Identify which cell holds the provided text, then report its (x, y) central coordinate. 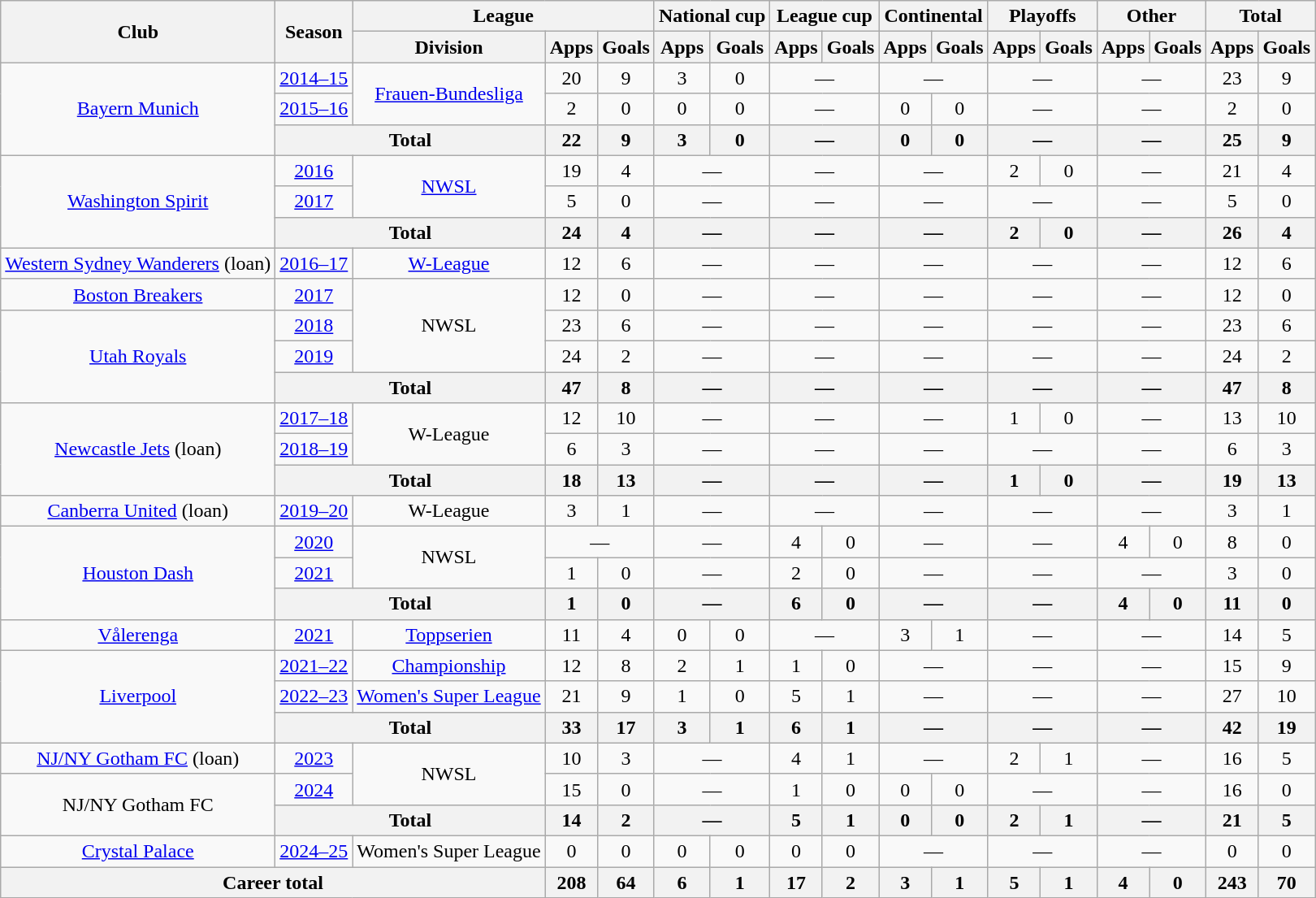
Championship (448, 666)
Career total (273, 882)
Season (314, 32)
League (504, 16)
NJ/NY Gotham FC (loan) (138, 758)
Canberra United (loan) (138, 511)
2019–20 (314, 511)
2018 (314, 325)
League cup (825, 16)
20 (571, 78)
Houston Dash (138, 573)
Bayern Munich (138, 109)
64 (626, 882)
70 (1287, 882)
2018–19 (314, 449)
Frauen-Bundesliga (448, 93)
Playoffs (1042, 16)
2024–25 (314, 851)
Washington Spirit (138, 202)
Liverpool (138, 696)
25 (1232, 140)
33 (571, 727)
Vålerenga (138, 635)
Other (1151, 16)
26 (1232, 232)
National cup (712, 16)
Utah Royals (138, 356)
27 (1232, 696)
Boston Breakers (138, 294)
2017–18 (314, 419)
18 (571, 480)
2019 (314, 356)
243 (1232, 882)
208 (571, 882)
Western Sydney Wanderers (loan) (138, 263)
Crystal Palace (138, 851)
2016–17 (314, 263)
Club (138, 32)
2024 (314, 789)
22 (571, 140)
NJ/NY Gotham FC (138, 805)
2022–23 (314, 696)
2020 (314, 542)
2023 (314, 758)
2016 (314, 171)
Division (448, 47)
2021–22 (314, 666)
42 (1232, 727)
Toppserien (448, 635)
Newcastle Jets (loan) (138, 449)
2014–15 (314, 78)
Continental (933, 16)
2015–16 (314, 109)
